Scan for the cell matching the given text and deliver its [X, Y] coordinate at center. 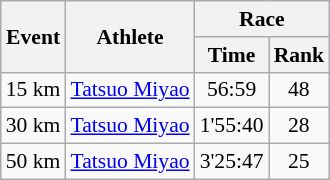
Event [34, 36]
Athlete [130, 36]
30 km [34, 126]
Rank [300, 55]
48 [300, 90]
1'55:40 [232, 126]
Time [232, 55]
15 km [34, 90]
Race [262, 19]
56:59 [232, 90]
50 km [34, 162]
3'25:47 [232, 162]
28 [300, 126]
25 [300, 162]
